Identify which cell holds the provided text, then report its (X, Y) central coordinate. 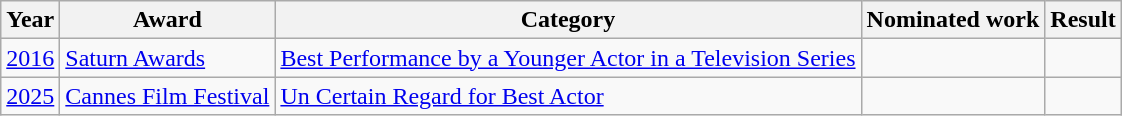
Un Certain Regard for Best Actor (568, 96)
2016 (30, 58)
Cannes Film Festival (168, 96)
2025 (30, 96)
Award (168, 20)
Category (568, 20)
Best Performance by a Younger Actor in a Television Series (568, 58)
Nominated work (953, 20)
Year (30, 20)
Saturn Awards (168, 58)
Result (1083, 20)
